Provide the (X, Y) coordinate of the cell's center where the given text is located.  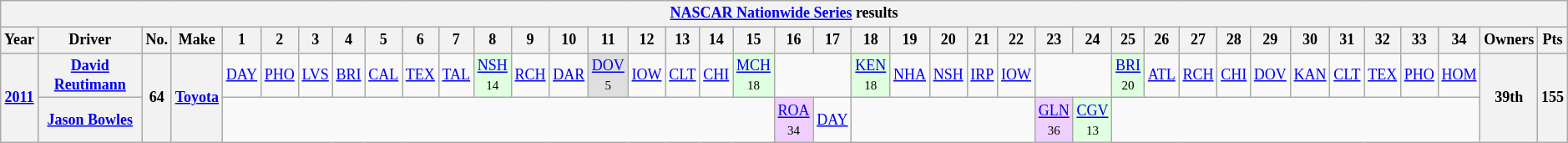
10 (569, 40)
9 (530, 40)
21 (982, 40)
HOM (1459, 75)
Pts (1553, 40)
11 (609, 40)
DOV5 (609, 75)
Jason Bowles (90, 120)
BRI20 (1129, 75)
7 (456, 40)
ATL (1161, 75)
Driver (90, 40)
NHA (910, 75)
No. (157, 40)
30 (1310, 40)
MCH18 (754, 75)
Owners (1510, 40)
14 (716, 40)
33 (1419, 40)
NSH (948, 75)
19 (910, 40)
27 (1198, 40)
IRP (982, 75)
24 (1092, 40)
64 (157, 97)
29 (1270, 40)
KAN (1310, 75)
20 (948, 40)
1 (241, 40)
18 (871, 40)
6 (421, 40)
GLN36 (1054, 120)
CGV13 (1092, 120)
BRI (349, 75)
Toyota (197, 97)
Year (20, 40)
22 (1017, 40)
28 (1234, 40)
LVS (316, 75)
17 (832, 40)
2011 (20, 97)
5 (384, 40)
DOV (1270, 75)
NSH14 (493, 75)
Make (197, 40)
ROA34 (793, 120)
15 (754, 40)
26 (1161, 40)
David Reutimann (90, 75)
25 (1129, 40)
32 (1383, 40)
39th (1510, 97)
KEN18 (871, 75)
3 (316, 40)
8 (493, 40)
DAR (569, 75)
155 (1553, 97)
TAL (456, 75)
31 (1348, 40)
4 (349, 40)
CAL (384, 75)
34 (1459, 40)
13 (683, 40)
23 (1054, 40)
NASCAR Nationwide Series results (784, 13)
16 (793, 40)
2 (279, 40)
12 (646, 40)
